Scan for the cell matching the given text and deliver its (X, Y) coordinate at center. 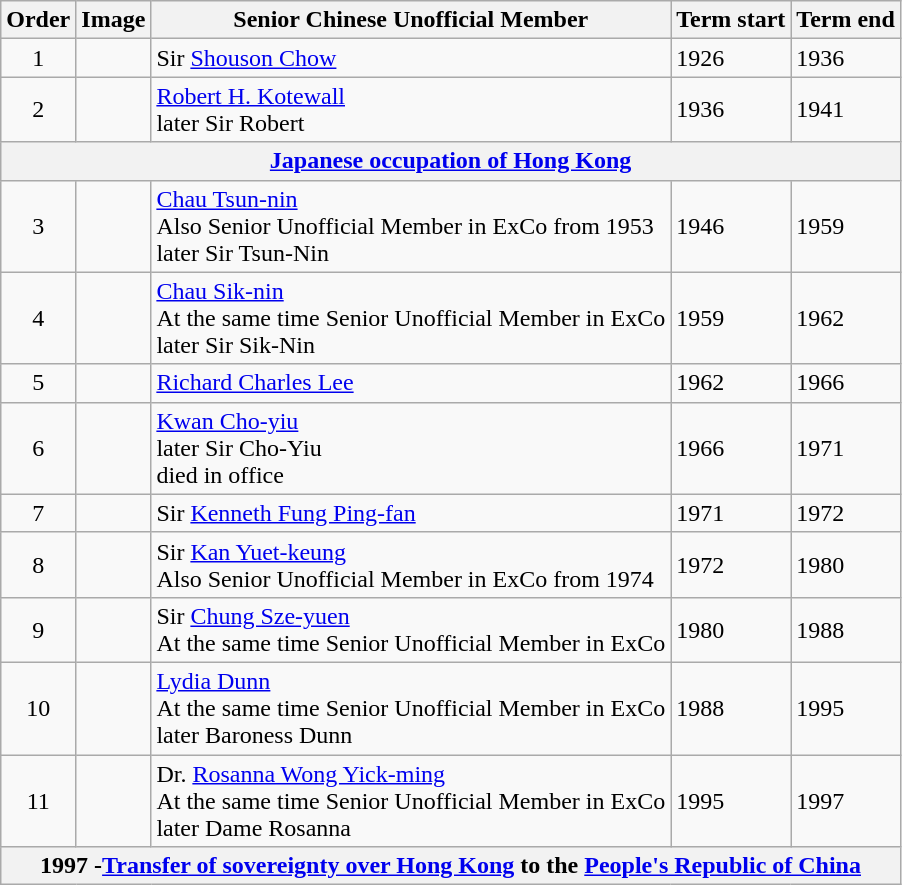
Chau Sik-ninAt the same time Senior Unofficial Member in ExColater Sir Sik-Nin (411, 318)
1946 (731, 226)
Kwan Cho-yiulater Sir Cho-Yiudied in office (411, 448)
1926 (731, 58)
3 (38, 226)
10 (38, 708)
Richard Charles Lee (411, 383)
1997 (846, 800)
Lydia DunnAt the same time Senior Unofficial Member in ExColater Baroness Dunn (411, 708)
Chau Tsun-ninAlso Senior Unofficial Member in ExCo from 1953later Sir Tsun-Nin (411, 226)
4 (38, 318)
Sir Shouson Chow (411, 58)
5 (38, 383)
Term start (731, 20)
8 (38, 564)
1 (38, 58)
Sir Chung Sze-yuenAt the same time Senior Unofficial Member in ExCo (411, 630)
Robert H. Kotewalllater Sir Robert (411, 110)
Sir Kenneth Fung Ping-fan (411, 513)
9 (38, 630)
1941 (846, 110)
Senior Chinese Unofficial Member (411, 20)
1997 -Transfer of sovereignty over Hong Kong to the People's Republic of China (451, 866)
Order (38, 20)
Sir Kan Yuet-keungAlso Senior Unofficial Member in ExCo from 1974 (411, 564)
6 (38, 448)
11 (38, 800)
2 (38, 110)
Japanese occupation of Hong Kong (451, 161)
Term end (846, 20)
Image (114, 20)
Dr. Rosanna Wong Yick-mingAt the same time Senior Unofficial Member in ExColater Dame Rosanna (411, 800)
7 (38, 513)
